Find where the given text appears and provide that cell's center as [x, y] coordinate. 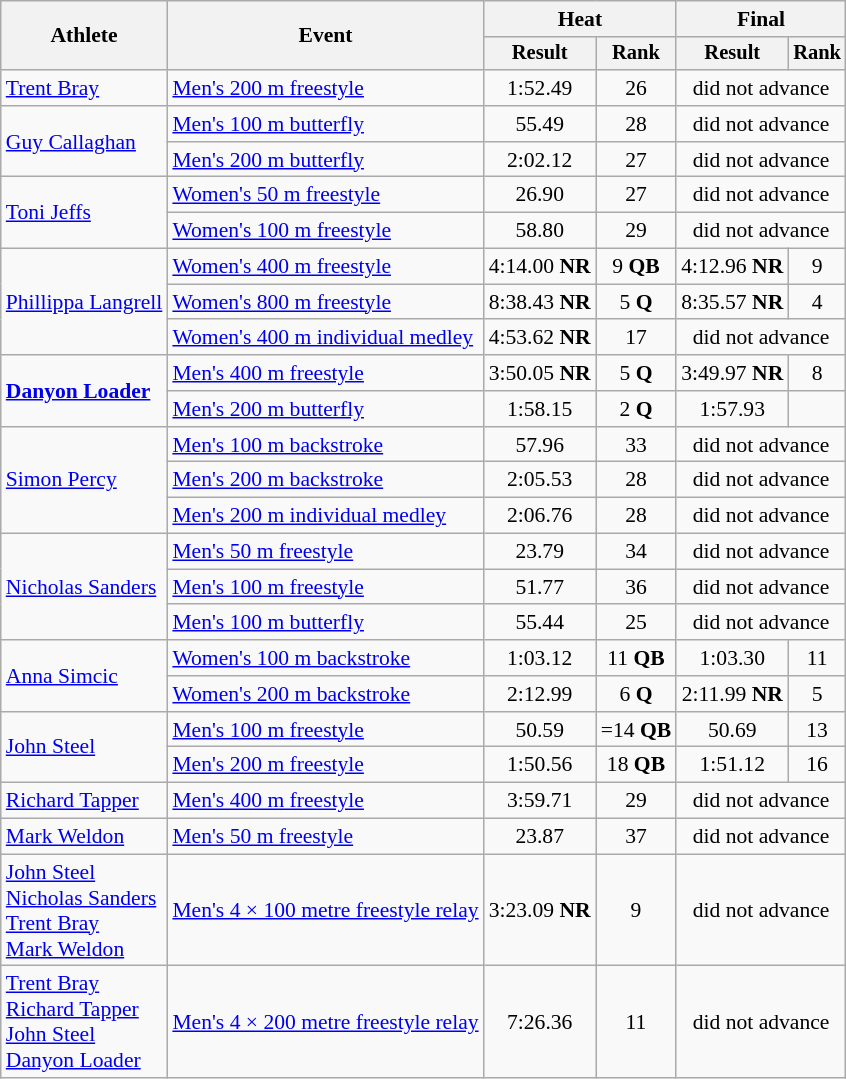
50.69 [732, 730]
17 [636, 338]
Trent Bray [84, 88]
1:58.15 [540, 409]
8:35.57 NR [732, 302]
34 [636, 552]
Phillippa Langrell [84, 302]
Mark Weldon [84, 837]
13 [817, 730]
Men's 200 m individual medley [325, 516]
=14 QB [636, 730]
6 Q [636, 694]
51.77 [540, 587]
Men's 200 m backstroke [325, 480]
Women's 100 m freestyle [325, 231]
Danyon Loader [84, 390]
36 [636, 587]
Men's 100 m backstroke [325, 445]
Heat [580, 19]
23.79 [540, 552]
3:50.05 NR [540, 373]
50.59 [540, 730]
3:49.97 NR [732, 373]
16 [817, 765]
John SteelNicholas SandersTrent BrayMark Weldon [84, 910]
2:02.12 [540, 160]
4:53.62 NR [540, 338]
2 Q [636, 409]
37 [636, 837]
11 QB [636, 658]
Anna Simcic [84, 676]
1:51.12 [732, 765]
Women's 800 m freestyle [325, 302]
Women's 100 m backstroke [325, 658]
26 [636, 88]
5 [817, 694]
1:50.56 [540, 765]
25 [636, 623]
4 [817, 302]
8 [817, 373]
Athlete [84, 36]
1:52.49 [540, 88]
2:06.76 [540, 516]
Nicholas Sanders [84, 588]
Women's 200 m backstroke [325, 694]
1:03.12 [540, 658]
58.80 [540, 231]
1:57.93 [732, 409]
18 QB [636, 765]
55.49 [540, 124]
2:11.99 NR [732, 694]
33 [636, 445]
3:59.71 [540, 801]
Simon Percy [84, 480]
2:12.99 [540, 694]
26.90 [540, 195]
8:38.43 NR [540, 302]
Trent BrayRichard TapperJohn SteelDanyon Loader [84, 1022]
Final [761, 19]
Men's 4 × 100 metre freestyle relay [325, 910]
3:23.09 NR [540, 910]
4:14.00 NR [540, 267]
55.44 [540, 623]
Women's 400 m individual medley [325, 338]
Event [325, 36]
9 QB [636, 267]
57.96 [540, 445]
Women's 400 m freestyle [325, 267]
2:05.53 [540, 480]
Richard Tapper [84, 801]
Women's 50 m freestyle [325, 195]
1:03.30 [732, 658]
Men's 4 × 200 metre freestyle relay [325, 1022]
4:12.96 NR [732, 267]
7:26.36 [540, 1022]
23.87 [540, 837]
John Steel [84, 748]
Toni Jeffs [84, 212]
Guy Callaghan [84, 142]
